Return (X, Y) of the center of cell containing provided text 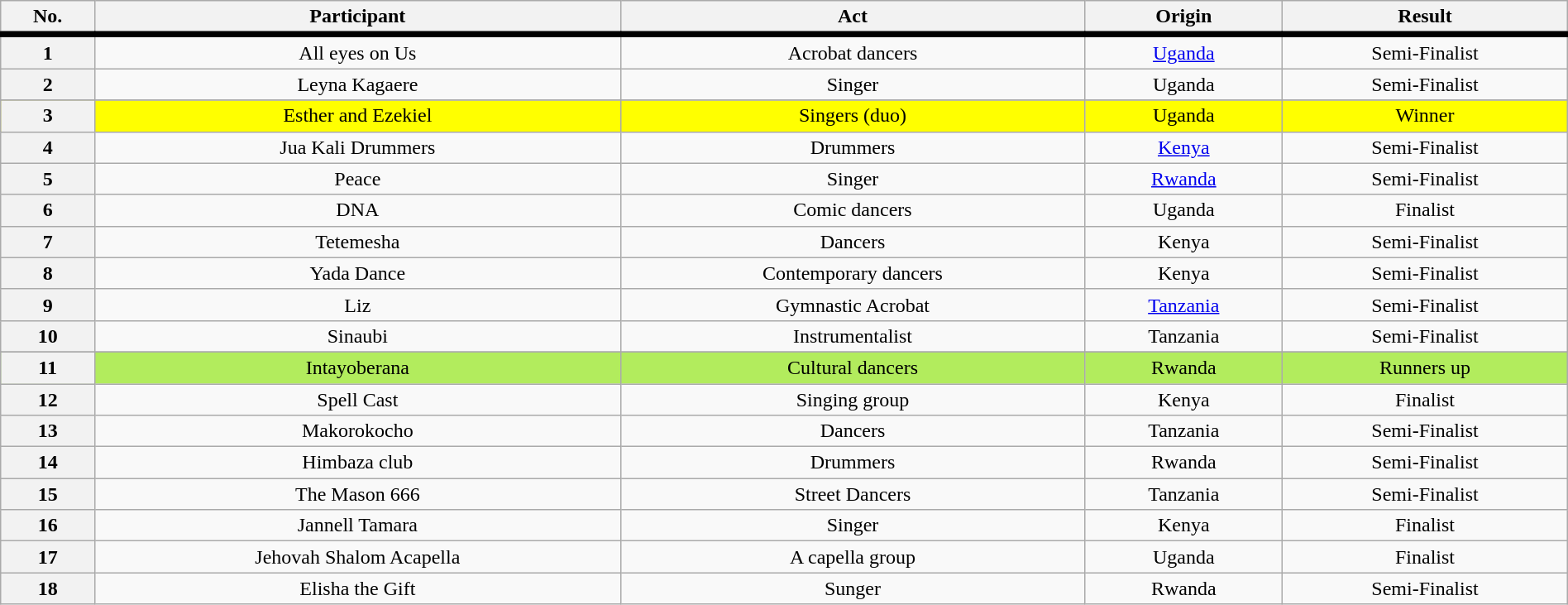
15 (48, 494)
12 (48, 400)
No. (48, 18)
10 (48, 336)
Winner (1426, 116)
Peace (357, 179)
Instrumentalist (853, 336)
Cultural dancers (853, 367)
2 (48, 84)
Comic dancers (853, 210)
16 (48, 526)
6 (48, 210)
Singers (duo) (853, 116)
17 (48, 557)
Act (853, 18)
Jannell Tamara (357, 526)
7 (48, 242)
Singing group (853, 400)
Intayoberana (357, 367)
Esther and Ezekiel (357, 116)
Tetemesha (357, 242)
Origin (1184, 18)
Participant (357, 18)
DNA (357, 210)
All eyes on Us (357, 51)
11 (48, 367)
Runners up (1426, 367)
Street Dancers (853, 494)
Himbaza club (357, 463)
Gymnastic Acrobat (853, 305)
Result (1426, 18)
The Mason 666 (357, 494)
14 (48, 463)
1 (48, 51)
4 (48, 147)
Jua Kali Drummers (357, 147)
Sunger (853, 588)
Elisha the Gift (357, 588)
13 (48, 431)
Contemporary dancers (853, 273)
Leyna Kagaere (357, 84)
Acrobat dancers (853, 51)
18 (48, 588)
Liz (357, 305)
8 (48, 273)
Makorokocho (357, 431)
5 (48, 179)
9 (48, 305)
Sinaubi (357, 336)
Yada Dance (357, 273)
A capella group (853, 557)
Spell Cast (357, 400)
3 (48, 116)
Jehovah Shalom Acapella (357, 557)
